Pinpoint the cell where the given text exists, returning its (x, y) midpoint coordinate. 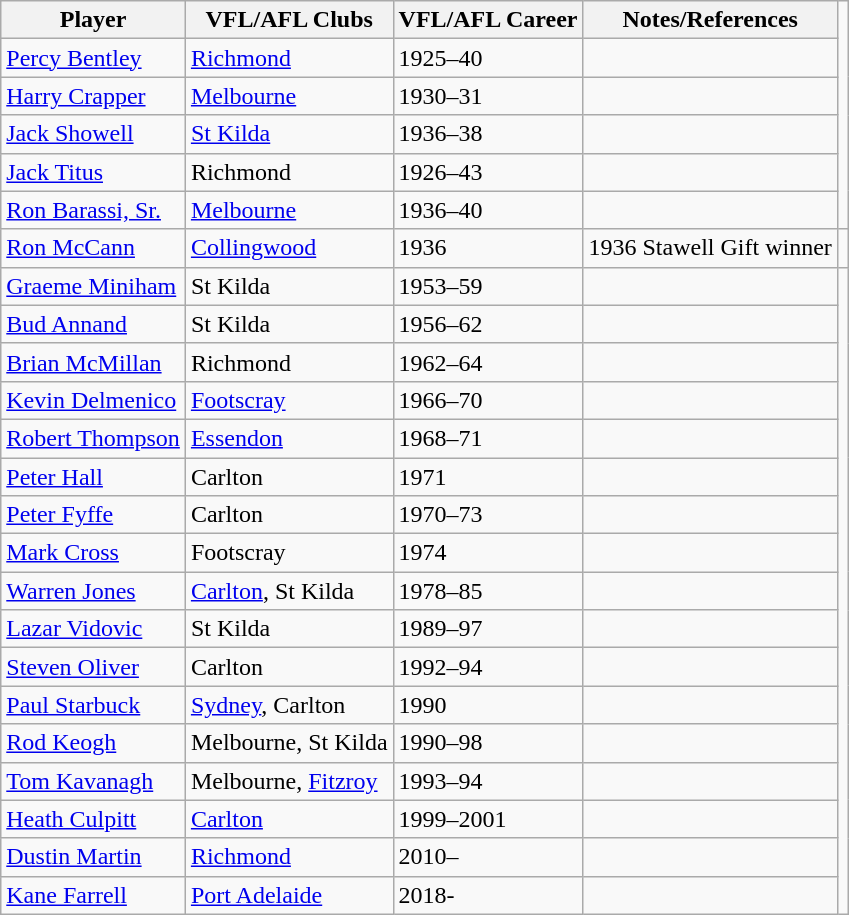
Heath Culpitt (94, 819)
Steven Oliver (94, 667)
Rod Keogh (94, 743)
1936–40 (488, 210)
Ron McCann (94, 248)
1999–2001 (488, 819)
Collingwood (289, 248)
2018- (488, 895)
1990 (488, 705)
1978–85 (488, 591)
Essendon (289, 438)
1925–40 (488, 58)
Kane Farrell (94, 895)
1936–38 (488, 134)
2010– (488, 857)
Brian McMillan (94, 362)
1966–70 (488, 400)
Harry Crapper (94, 96)
VFL/AFL Clubs (289, 20)
1968–71 (488, 438)
Lazar Vidovic (94, 629)
1992–94 (488, 667)
Graeme Miniham (94, 286)
Port Adelaide (289, 895)
Kevin Delmenico (94, 400)
Bud Annand (94, 324)
1956–62 (488, 324)
Melbourne, St Kilda (289, 743)
1993–94 (488, 781)
VFL/AFL Career (488, 20)
1974 (488, 553)
1989–97 (488, 629)
Tom Kavanagh (94, 781)
1926–43 (488, 172)
Player (94, 20)
1936 Stawell Gift winner (710, 248)
1930–31 (488, 96)
1936 (488, 248)
Peter Fyffe (94, 515)
1990–98 (488, 743)
1970–73 (488, 515)
Jack Titus (94, 172)
Paul Starbuck (94, 705)
Ron Barassi, Sr. (94, 210)
Melbourne, Fitzroy (289, 781)
Peter Hall (94, 477)
1962–64 (488, 362)
Notes/References (710, 20)
Warren Jones (94, 591)
Percy Bentley (94, 58)
Dustin Martin (94, 857)
Carlton, St Kilda (289, 591)
Mark Cross (94, 553)
Jack Showell (94, 134)
Robert Thompson (94, 438)
1971 (488, 477)
1953–59 (488, 286)
Sydney, Carlton (289, 705)
